Locate the cell with the specified text and output its (X, Y) center coordinate. 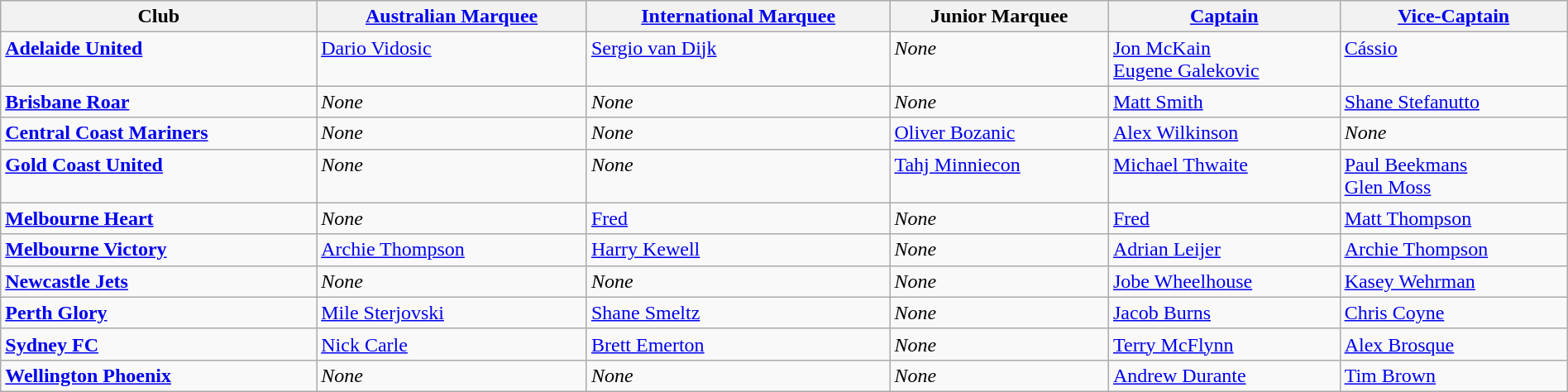
Kasey Wehrman (1454, 281)
Central Coast Mariners (159, 133)
Cássio (1454, 60)
Shane Smeltz (738, 313)
Captain (1224, 17)
Adelaide United (159, 60)
Australian Marquee (452, 17)
Jobe Wheelhouse (1224, 281)
Jon McKain Eugene Galekovic (1224, 60)
Matt Smith (1224, 102)
Sergio van Dijk (738, 60)
Oliver Bozanic (999, 133)
Nick Carle (452, 344)
Vice-Captain (1454, 17)
Adrian Leijer (1224, 250)
Michael Thwaite (1224, 175)
Dario Vidosic (452, 60)
Matt Thompson (1454, 218)
Jacob Burns (1224, 313)
Andrew Durante (1224, 375)
Junior Marquee (999, 17)
Wellington Phoenix (159, 375)
Mile Sterjovski (452, 313)
Brett Emerton (738, 344)
Paul Beekmans Glen Moss (1454, 175)
Melbourne Victory (159, 250)
Melbourne Heart (159, 218)
Shane Stefanutto (1454, 102)
Club (159, 17)
Tim Brown (1454, 375)
Alex Wilkinson (1224, 133)
International Marquee (738, 17)
Alex Brosque (1454, 344)
Gold Coast United (159, 175)
Perth Glory (159, 313)
Tahj Minniecon (999, 175)
Terry McFlynn (1224, 344)
Brisbane Roar (159, 102)
Chris Coyne (1454, 313)
Newcastle Jets (159, 281)
Sydney FC (159, 344)
Harry Kewell (738, 250)
